Search for the cell housing the specified text and yield its [x, y] center coordinate. 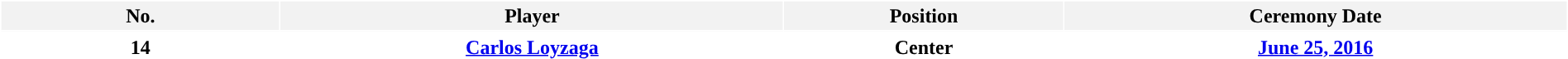
Position [924, 17]
Ceremony Date [1315, 17]
No. [141, 17]
Player [533, 17]
